Search for the cell housing the specified text and yield its (x, y) center coordinate. 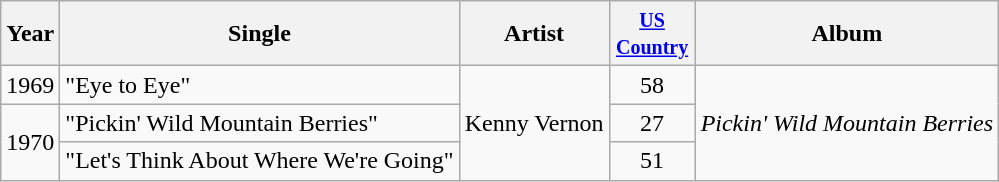
US Country (652, 34)
Year (30, 34)
"Pickin' Wild Mountain Berries" (260, 123)
"Let's Think About Where We're Going" (260, 161)
Single (260, 34)
58 (652, 85)
51 (652, 161)
Pickin' Wild Mountain Berries (846, 123)
1970 (30, 142)
Kenny Vernon (534, 123)
27 (652, 123)
Artist (534, 34)
1969 (30, 85)
"Eye to Eye" (260, 85)
Album (846, 34)
